Identify which cell holds the provided text, then report its (X, Y) central coordinate. 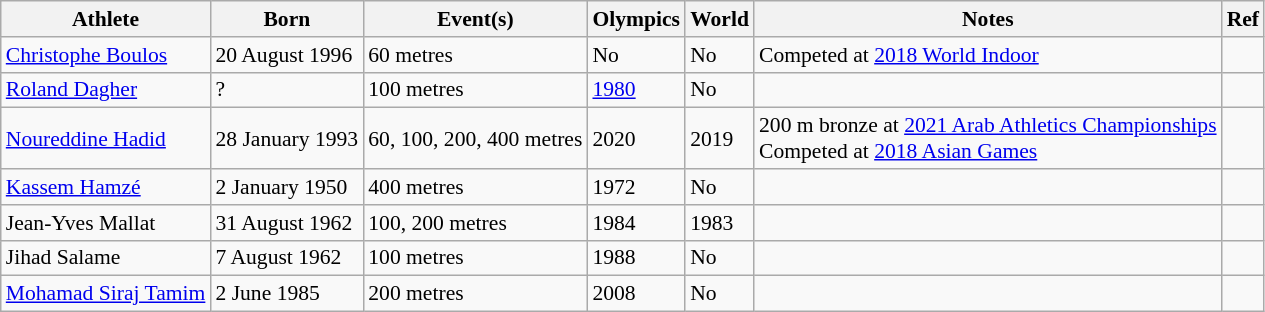
Born (286, 19)
Jean-Yves Mallat (106, 223)
2020 (636, 138)
? (286, 90)
31 August 1962 (286, 223)
Christophe Boulos (106, 55)
Ref (1243, 19)
200 m bronze at 2021 Arab Athletics ChampionshipsCompeted at 2018 Asian Games (988, 138)
Jihad Salame (106, 258)
Competed at 2018 World Indoor (988, 55)
Notes (988, 19)
1972 (636, 187)
200 metres (475, 294)
World (720, 19)
7 August 1962 (286, 258)
Athlete (106, 19)
2 June 1985 (286, 294)
400 metres (475, 187)
1984 (636, 223)
60, 100, 200, 400 metres (475, 138)
Noureddine Hadid (106, 138)
2019 (720, 138)
1988 (636, 258)
2 January 1950 (286, 187)
60 metres (475, 55)
2008 (636, 294)
1980 (636, 90)
Roland Dagher (106, 90)
Mohamad Siraj Tamim (106, 294)
Olympics (636, 19)
1983 (720, 223)
Kassem Hamzé (106, 187)
20 August 1996 (286, 55)
28 January 1993 (286, 138)
Event(s) (475, 19)
100, 200 metres (475, 223)
